Return (X, Y) of the center of cell containing provided text 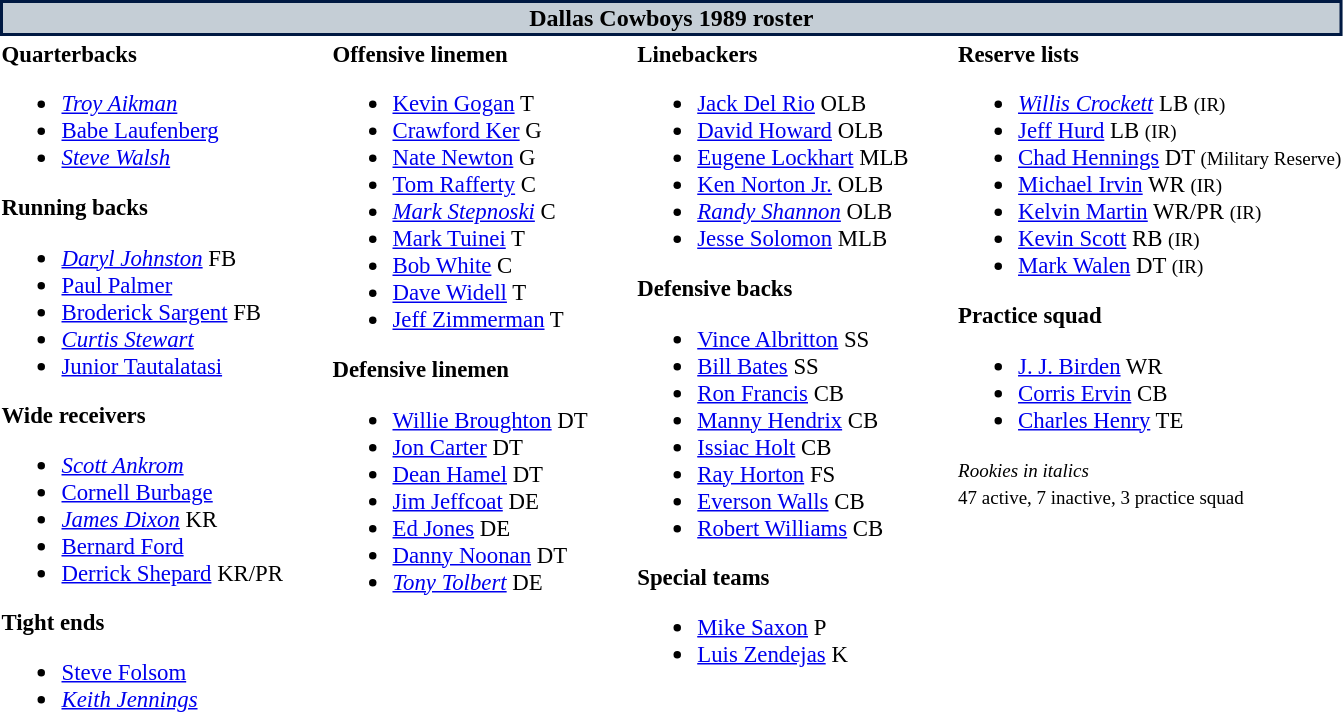
Dallas Cowboys 1989 roster (672, 18)
